Determine the (X, Y) coordinate at the center of the cell enclosing the given text.  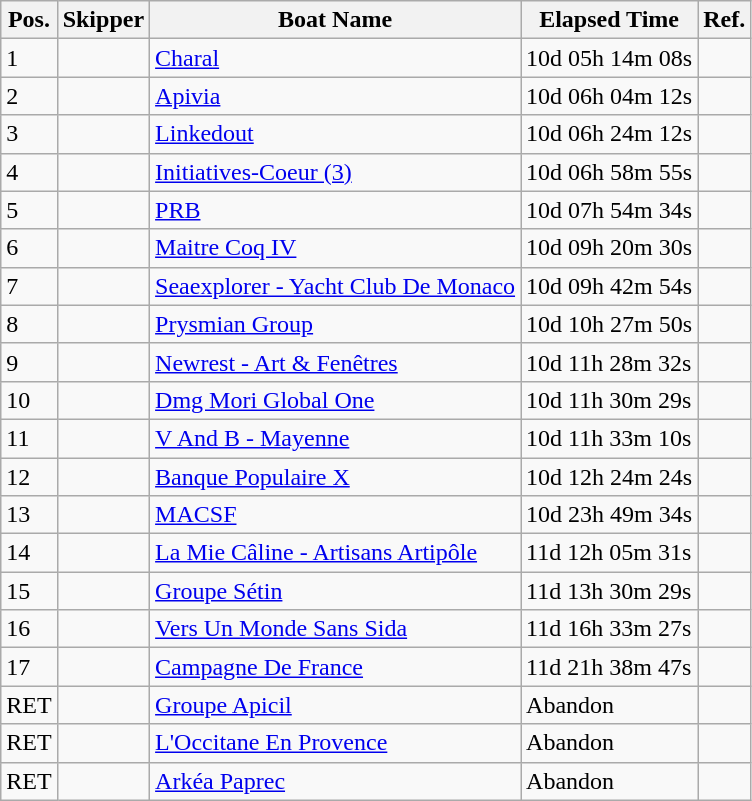
Apivia (336, 96)
11 (29, 438)
Groupe Sétin (336, 591)
10d 11h 33m 10s (610, 438)
11d 13h 30m 29s (610, 591)
Skipper (103, 20)
10d 11h 28m 32s (610, 362)
PRB (336, 210)
10d 06h 24m 12s (610, 134)
Banque Populaire X (336, 477)
9 (29, 362)
10d 10h 27m 50s (610, 324)
10d 11h 30m 29s (610, 400)
MACSF (336, 515)
Seaexplorer - Yacht Club De Monaco (336, 286)
3 (29, 134)
Maitre Coq IV (336, 248)
Arkéa Paprec (336, 781)
Pos. (29, 20)
12 (29, 477)
2 (29, 96)
14 (29, 553)
Campagne De France (336, 667)
11d 21h 38m 47s (610, 667)
5 (29, 210)
Dmg Mori Global One (336, 400)
16 (29, 629)
13 (29, 515)
4 (29, 172)
10d 12h 24m 24s (610, 477)
10d 05h 14m 08s (610, 58)
Groupe Apicil (336, 705)
10d 06h 58m 55s (610, 172)
10 (29, 400)
Initiatives-Coeur (3) (336, 172)
Boat Name (336, 20)
10d 23h 49m 34s (610, 515)
17 (29, 667)
10d 09h 20m 30s (610, 248)
10d 07h 54m 34s (610, 210)
Charal (336, 58)
10d 06h 04m 12s (610, 96)
10d 09h 42m 54s (610, 286)
11d 12h 05m 31s (610, 553)
8 (29, 324)
L'Occitane En Provence (336, 743)
Prysmian Group (336, 324)
6 (29, 248)
V And B - Mayenne (336, 438)
Ref. (724, 20)
Linkedout (336, 134)
11d 16h 33m 27s (610, 629)
1 (29, 58)
7 (29, 286)
Newrest - Art & Fenêtres (336, 362)
Elapsed Time (610, 20)
15 (29, 591)
La Mie Câline - Artisans Artipôle (336, 553)
Vers Un Monde Sans Sida (336, 629)
